Pinpoint the cell where the given text exists, returning its (X, Y) midpoint coordinate. 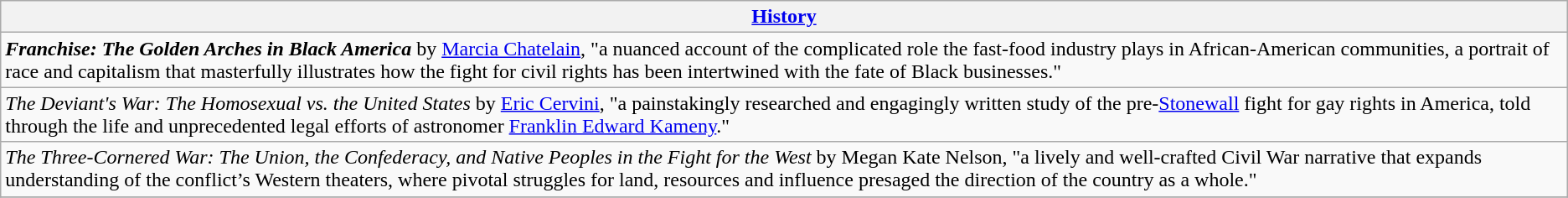
History (784, 17)
